Extract the [x, y] coordinate from the center of the cell holding the provided text.  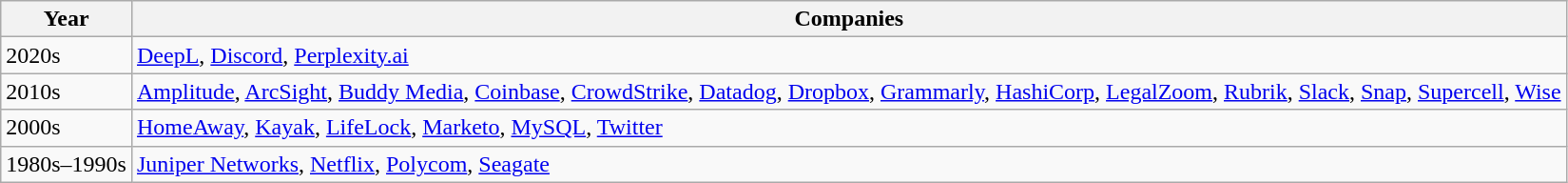
2010s [67, 91]
Juniper Networks, Netflix, Polycom, Seagate [848, 164]
1980s–1990s [67, 164]
Year [67, 19]
2000s [67, 128]
HomeAway, Kayak, LifeLock, Marketo, MySQL, Twitter [848, 128]
DeepL, Discord, Perplexity.ai [848, 55]
Amplitude, ArcSight, Buddy Media, Coinbase, CrowdStrike, Datadog, Dropbox, Grammarly, HashiCorp, LegalZoom, Rubrik, Slack, Snap, Supercell, Wise [848, 91]
Companies [848, 19]
2020s [67, 55]
